Search for the cell housing the specified text and yield its (X, Y) center coordinate. 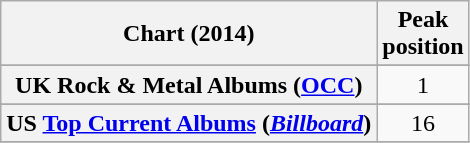
US Top Current Albums (Billboard) (189, 123)
1 (423, 85)
UK Rock & Metal Albums (OCC) (189, 85)
16 (423, 123)
Chart (2014) (189, 34)
Peakposition (423, 34)
